Return (x, y) of the center of cell containing provided text 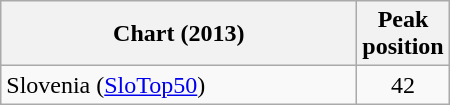
Chart (2013) (179, 34)
Slovenia (SloTop50) (179, 85)
42 (403, 85)
Peakposition (403, 34)
